Return [X, Y] of the center of cell containing provided text 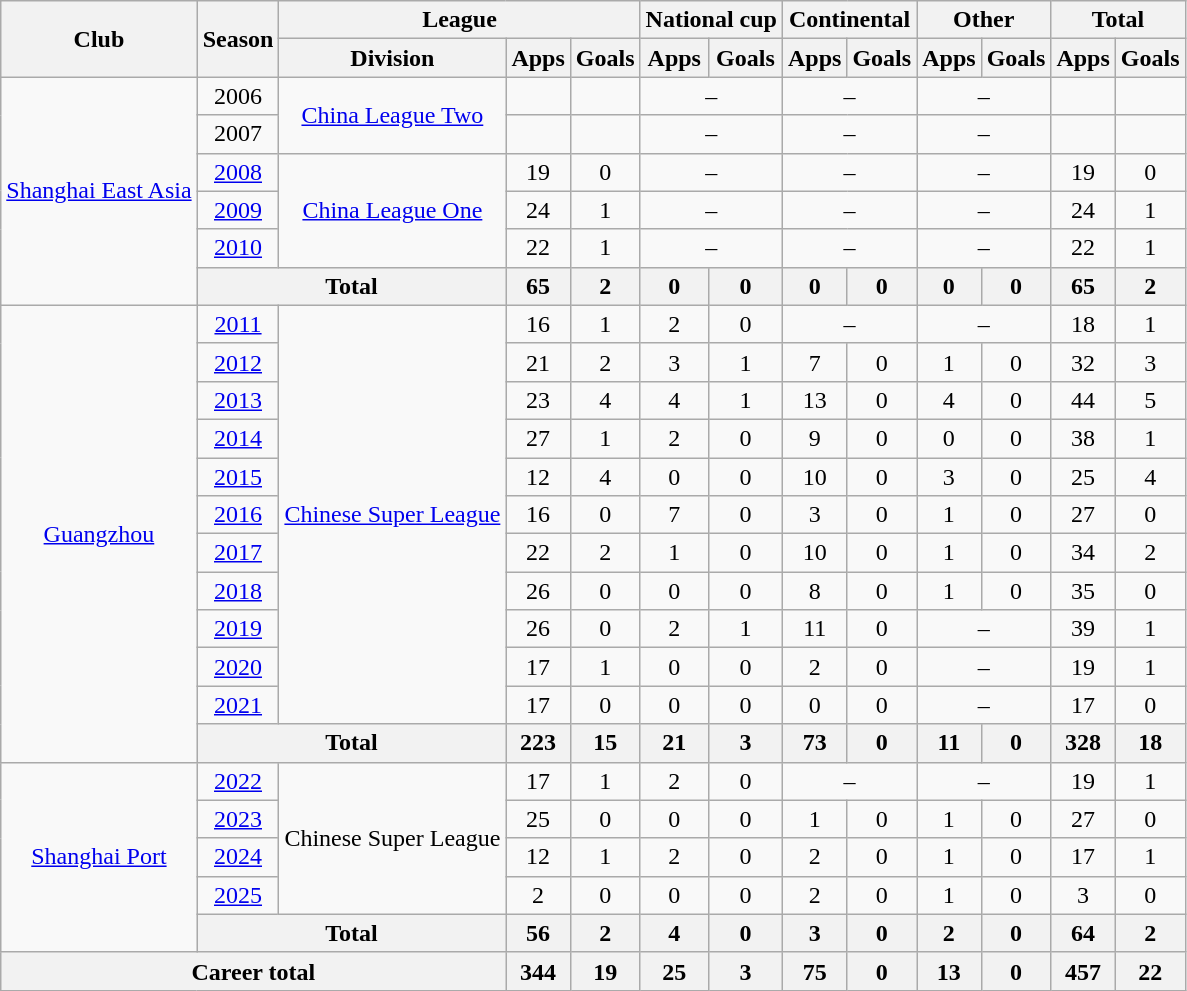
China League One [392, 210]
35 [1083, 591]
Shanghai East Asia [99, 191]
2019 [238, 629]
73 [814, 743]
2017 [238, 553]
2012 [238, 362]
457 [1083, 971]
Guangzhou [99, 534]
2016 [238, 515]
2022 [238, 781]
15 [605, 743]
2023 [238, 819]
League [460, 20]
75 [814, 971]
23 [538, 400]
2010 [238, 248]
2013 [238, 400]
2018 [238, 591]
39 [1083, 629]
2025 [238, 895]
223 [538, 743]
64 [1083, 933]
2024 [238, 857]
56 [538, 933]
National cup [711, 20]
34 [1083, 553]
Other [984, 20]
2006 [238, 96]
2007 [238, 134]
8 [814, 591]
328 [1083, 743]
Division [392, 58]
2020 [238, 667]
38 [1083, 438]
9 [814, 438]
2009 [238, 210]
2021 [238, 705]
China League Two [392, 115]
344 [538, 971]
Season [238, 39]
Continental [849, 20]
Club [99, 39]
2011 [238, 324]
Shanghai Port [99, 857]
2008 [238, 172]
44 [1083, 400]
32 [1083, 362]
5 [1150, 400]
Career total [254, 971]
2015 [238, 477]
2014 [238, 438]
